Capture the cell that displays the provided text and extract its [X, Y] central coordinate. 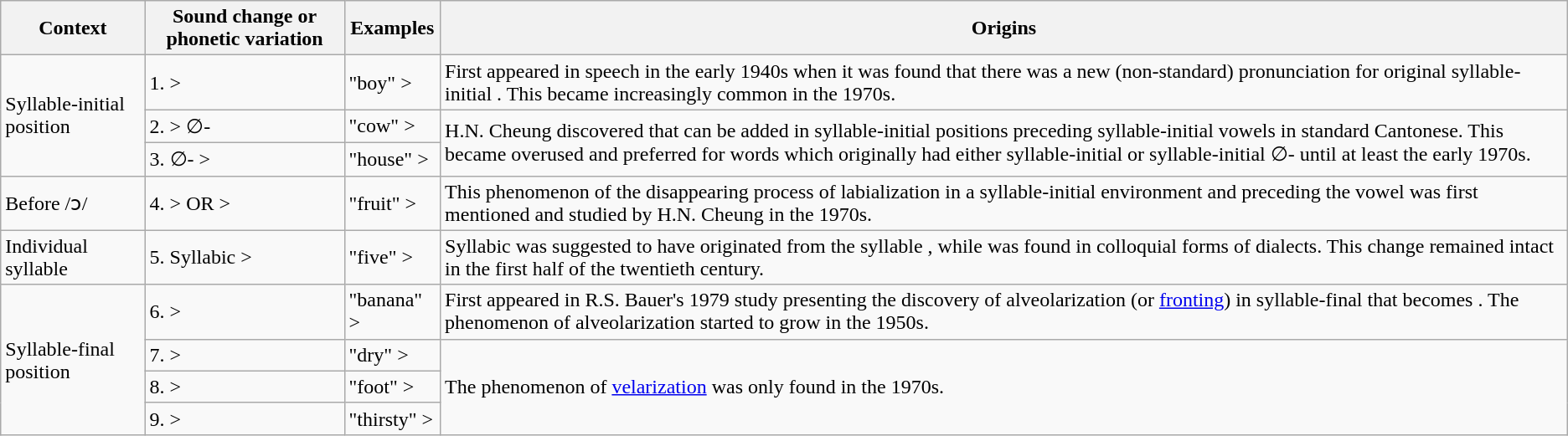
2. > ∅- [245, 126]
"five" > [392, 258]
"boy" > [392, 82]
3. ∅- > [245, 159]
Sound change or phonetic variation [245, 28]
6. > [245, 311]
Context [73, 28]
"foot" > [392, 387]
"thirsty" > [392, 418]
4. > OR > [245, 203]
Individual syllable [73, 258]
"dry" > [392, 355]
5. Syllabic > [245, 258]
8. > [245, 387]
"banana" > [392, 311]
Before /ɔ/ [73, 203]
1. > [245, 82]
The phenomenon of velarization was only found in the 1970s. [1004, 387]
Origins [1004, 28]
Examples [392, 28]
"cow" > [392, 126]
Syllable-initial position [73, 115]
"fruit" > [392, 203]
Syllable-final position [73, 360]
7. > [245, 355]
"house" > [392, 159]
9. > [245, 418]
